Capture the cell that displays the provided text and extract its [X, Y] central coordinate. 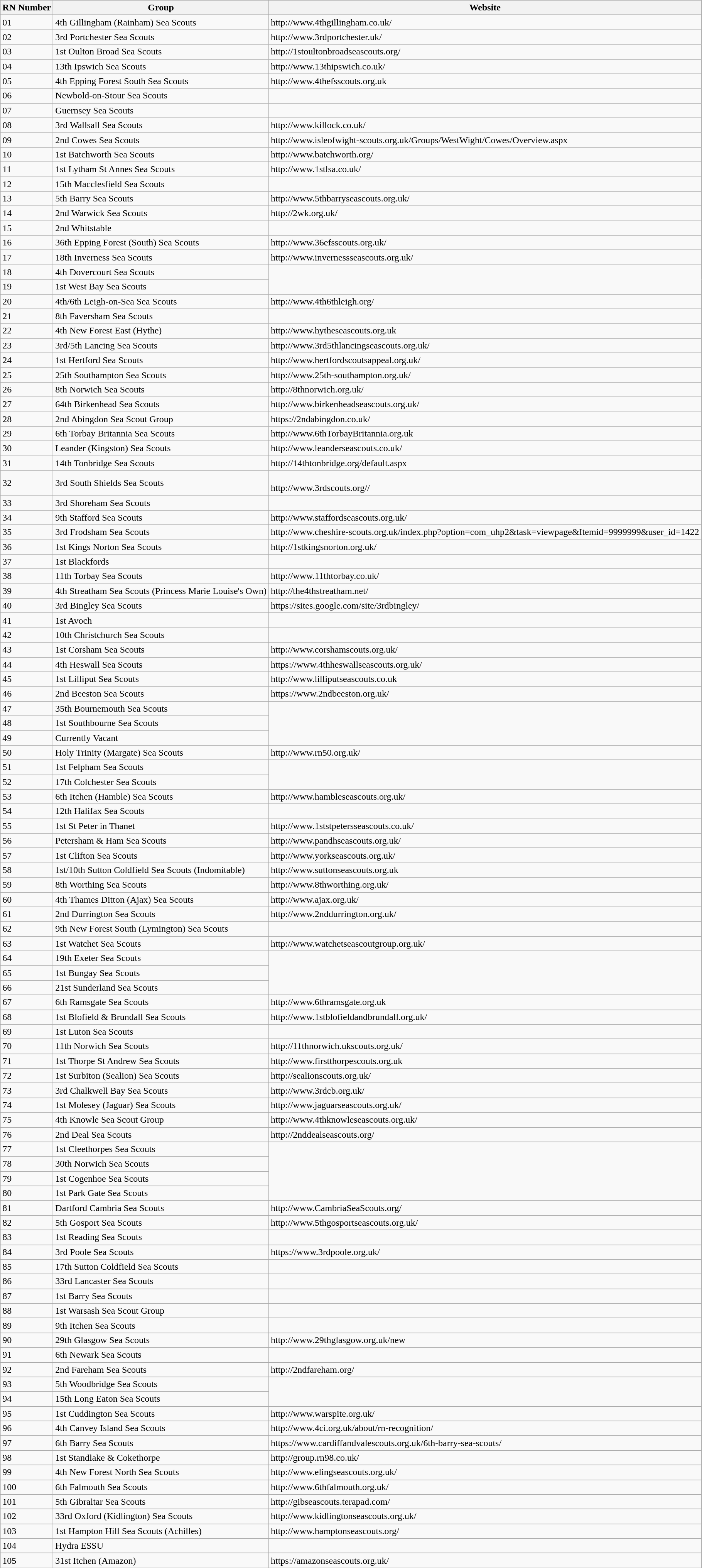
http://www.36efsscouts.org.uk/ [485, 243]
82 [27, 1223]
78 [27, 1164]
73 [27, 1090]
31st Itchen (Amazon) [161, 1560]
12th Halifax Sea Scouts [161, 811]
86 [27, 1281]
http://www.corshamscouts.org.uk/ [485, 650]
71 [27, 1061]
33rd Oxford (Kidlington) Sea Scouts [161, 1516]
1st St Peter in Thanet [161, 826]
http://www.4th6thleigh.org/ [485, 301]
http://www.3rd5thlancingseascouts.org.uk/ [485, 345]
http://1stoultonbroadseascouts.org/ [485, 52]
50 [27, 753]
1st Batchworth Sea Scouts [161, 154]
4th Thames Ditton (Ajax) Sea Scouts [161, 900]
17 [27, 257]
http://www.2nddurrington.org.uk/ [485, 914]
65 [27, 973]
53 [27, 797]
30 [27, 448]
4th Knowle Sea Scout Group [161, 1120]
06 [27, 96]
1st Cogenhoe Sea Scouts [161, 1179]
69 [27, 1032]
http://www.cheshire-scouts.org.uk/index.php?option=com_uhp2&task=viewpage&Itemid=9999999&user_id=1422 [485, 532]
2nd Cowes Sea Scouts [161, 140]
http://www.staffordseascouts.org.uk/ [485, 518]
75 [27, 1120]
95 [27, 1414]
4th Heswall Sea Scouts [161, 664]
http://www.13thipswich.co.uk/ [485, 66]
http://group.rn98.co.uk/ [485, 1458]
54 [27, 811]
51 [27, 767]
1st Cleethorpes Sea Scouts [161, 1149]
31 [27, 463]
66 [27, 988]
19 [27, 287]
http://www.6thfalmouth.org.uk/ [485, 1487]
85 [27, 1267]
80 [27, 1193]
http://14thtonbridge.org/default.aspx [485, 463]
Newbold-on-Stour Sea Scouts [161, 96]
62 [27, 929]
http://www.1ststpetersseascouts.co.uk/ [485, 826]
1st Luton Sea Scouts [161, 1032]
3rd Portchester Sea Scouts [161, 37]
94 [27, 1399]
http://www.11thtorbay.co.uk/ [485, 576]
48 [27, 723]
8th Norwich Sea Scouts [161, 389]
32 [27, 483]
09 [27, 140]
67 [27, 1002]
http://www.4thknowleseascouts.org.uk/ [485, 1120]
104 [27, 1546]
1st Hertford Sea Scouts [161, 360]
102 [27, 1516]
15 [27, 228]
72 [27, 1076]
http://www.3rdportchester.uk/ [485, 37]
03 [27, 52]
05 [27, 81]
http://www.lilliputseascouts.co.uk [485, 679]
1st/10th Sutton Coldfield Sea Scouts (Indomitable) [161, 870]
http://2wk.org.uk/ [485, 213]
01 [27, 22]
http://www.CambriaSeaScouts.org/ [485, 1208]
100 [27, 1487]
35 [27, 532]
http://www.warspite.org.uk/ [485, 1414]
37 [27, 562]
2nd Durrington Sea Scouts [161, 914]
55 [27, 826]
96 [27, 1428]
6th Torbay Britannia Sea Scouts [161, 434]
13th Ipswich Sea Scouts [161, 66]
http://2ndfareham.org/ [485, 1370]
Hydra ESSU [161, 1546]
Dartford Cambria Sea Scouts [161, 1208]
02 [27, 37]
http://8thnorwich.org.uk/ [485, 389]
3rd Frodsham Sea Scouts [161, 532]
http://1stkingsnorton.org.uk/ [485, 547]
1st Bungay Sea Scouts [161, 973]
08 [27, 125]
http://www.4thgillingham.co.uk/ [485, 22]
http://gibseascouts.terapad.com/ [485, 1502]
11 [27, 169]
64 [27, 958]
http://www.elingseascouts.org.uk/ [485, 1472]
http://www.batchworth.org/ [485, 154]
27 [27, 404]
3rd Bingley Sea Scouts [161, 606]
Leander (Kingston) Sea Scouts [161, 448]
13 [27, 199]
99 [27, 1472]
1st Blackfords [161, 562]
74 [27, 1105]
1st Lilliput Sea Scouts [161, 679]
1st Warsash Sea Scout Group [161, 1311]
5th Barry Sea Scouts [161, 199]
http://www.5thbarryseascouts.org.uk/ [485, 199]
9th Itchen Sea Scouts [161, 1325]
http://2nddealseascouts.org/ [485, 1134]
23 [27, 345]
2nd Whitstable [161, 228]
http://www.1stlsa.co.uk/ [485, 169]
1st Barry Sea Scouts [161, 1296]
1st Hampton Hill Sea Scouts (Achilles) [161, 1531]
https://2ndabingdon.co.uk/ [485, 419]
http://sealionscouts.org.uk/ [485, 1076]
70 [27, 1046]
http://www.hamptonseascouts.org/ [485, 1531]
1st Clifton Sea Scouts [161, 855]
30th Norwich Sea Scouts [161, 1164]
17th Colchester Sea Scouts [161, 782]
10th Christchurch Sea Scouts [161, 635]
89 [27, 1325]
103 [27, 1531]
14 [27, 213]
16 [27, 243]
4th Canvey Island Sea Scouts [161, 1428]
http://www.hytheseascouts.org.uk [485, 331]
1st Avoch [161, 620]
57 [27, 855]
6th Falmouth Sea Scouts [161, 1487]
1st Blofield & Brundall Sea Scouts [161, 1017]
1st Surbiton (Sealion) Sea Scouts [161, 1076]
8th Worthing Sea Scouts [161, 885]
http://www.4thefsscouts.org.uk [485, 81]
26 [27, 389]
http://www.6thramsgate.org.uk [485, 1002]
07 [27, 110]
15th Long Eaton Sea Scouts [161, 1399]
39 [27, 591]
http://www.firstthorpescouts.org.uk [485, 1061]
http://www.5thgosportseascouts.org.uk/ [485, 1223]
http://www.6thTorbayBritannia.org.uk [485, 434]
20 [27, 301]
52 [27, 782]
3rd South Shields Sea Scouts [161, 483]
5th Gosport Sea Scouts [161, 1223]
http://www.3rdscouts.org// [485, 483]
https://www.cardiffandvalescouts.org.uk/6th-barry-sea-scouts/ [485, 1443]
29th Glasgow Sea Scouts [161, 1340]
77 [27, 1149]
1st Standlake & Cokethorpe [161, 1458]
3rd Shoreham Sea Scouts [161, 503]
4th Streatham Sea Scouts (Princess Marie Louise's Own) [161, 591]
http://www.3rdcb.org.uk/ [485, 1090]
38 [27, 576]
2nd Abingdon Sea Scout Group [161, 419]
1st Reading Sea Scouts [161, 1237]
4th Dovercourt Sea Scouts [161, 272]
22 [27, 331]
81 [27, 1208]
63 [27, 944]
1st Southbourne Sea Scouts [161, 723]
15th Macclesfield Sea Scouts [161, 184]
https://www.4thheswallseascouts.org.uk/ [485, 664]
http://www.25th-southampton.org.uk/ [485, 375]
http://www.birkenheadseascouts.org.uk/ [485, 404]
Currently Vacant [161, 738]
25 [27, 375]
3rd/5th Lancing Sea Scouts [161, 345]
47 [27, 709]
3rd Poole Sea Scouts [161, 1252]
1st Cuddington Sea Scouts [161, 1414]
http://www.rn50.org.uk/ [485, 753]
105 [27, 1560]
44 [27, 664]
http://www.killock.co.uk/ [485, 125]
33rd Lancaster Sea Scouts [161, 1281]
http://www.8thworthing.org.uk/ [485, 885]
5th Gibraltar Sea Scouts [161, 1502]
http://www.1stblofieldandbrundall.org.uk/ [485, 1017]
http://www.4ci.org.uk/about/rn-recognition/ [485, 1428]
79 [27, 1179]
46 [27, 694]
4th New Forest East (Hythe) [161, 331]
12 [27, 184]
92 [27, 1370]
1st Watchet Sea Scouts [161, 944]
http://11thnorwich.ukscouts.org.uk/ [485, 1046]
6th Itchen (Hamble) Sea Scouts [161, 797]
35th Bournemouth Sea Scouts [161, 709]
https://sites.google.com/site/3rdbingley/ [485, 606]
8th Faversham Sea Scouts [161, 316]
84 [27, 1252]
1st Felpham Sea Scouts [161, 767]
76 [27, 1134]
http://www.yorkseascouts.org.uk/ [485, 855]
61 [27, 914]
http://www.invernessseascouts.org.uk/ [485, 257]
http://www.ajax.org.uk/ [485, 900]
Petersham & Ham Sea Scouts [161, 841]
41 [27, 620]
4th/6th Leigh-on-Sea Sea Scouts [161, 301]
Holy Trinity (Margate) Sea Scouts [161, 753]
1st Thorpe St Andrew Sea Scouts [161, 1061]
http://www.kidlingtonseascouts.org.uk/ [485, 1516]
91 [27, 1355]
88 [27, 1311]
29 [27, 434]
93 [27, 1384]
40 [27, 606]
4th New Forest North Sea Scouts [161, 1472]
33 [27, 503]
4th Gillingham (Rainham) Sea Scouts [161, 22]
http://www.watchetseascoutgroup.org.uk/ [485, 944]
http://www.jaguarseascouts.org.uk/ [485, 1105]
59 [27, 885]
1st Park Gate Sea Scouts [161, 1193]
60 [27, 900]
98 [27, 1458]
11th Torbay Sea Scouts [161, 576]
http://www.hertfordscoutsappeal.org.uk/ [485, 360]
3rd Wallsall Sea Scouts [161, 125]
36 [27, 547]
9th New Forest South (Lymington) Sea Scouts [161, 929]
17th Sutton Coldfield Sea Scouts [161, 1267]
http://www.suttonseascouts.org.uk [485, 870]
9th Stafford Sea Scouts [161, 518]
28 [27, 419]
19th Exeter Sea Scouts [161, 958]
Group [161, 8]
36th Epping Forest (South) Sea Scouts [161, 243]
http://www.isleofwight-scouts.org.uk/Groups/WestWight/Cowes/Overview.aspx [485, 140]
1st Corsham Sea Scouts [161, 650]
1st West Bay Sea Scouts [161, 287]
http://www.hambleseascouts.org.uk/ [485, 797]
https://amazonseascouts.org.uk/ [485, 1560]
RN Number [27, 8]
42 [27, 635]
https://www.2ndbeeston.org.uk/ [485, 694]
http://www.leanderseascouts.co.uk/ [485, 448]
101 [27, 1502]
https://www.3rdpoole.org.uk/ [485, 1252]
2nd Warwick Sea Scouts [161, 213]
Guernsey Sea Scouts [161, 110]
58 [27, 870]
21 [27, 316]
1st Oulton Broad Sea Scouts [161, 52]
http://www.pandhseascouts.org.uk/ [485, 841]
10 [27, 154]
11th Norwich Sea Scouts [161, 1046]
4th Epping Forest South Sea Scouts [161, 81]
1st Kings Norton Sea Scouts [161, 547]
3rd Chalkwell Bay Sea Scouts [161, 1090]
18th Inverness Sea Scouts [161, 257]
1st Molesey (Jaguar) Sea Scouts [161, 1105]
56 [27, 841]
45 [27, 679]
87 [27, 1296]
68 [27, 1017]
6th Barry Sea Scouts [161, 1443]
64th Birkenhead Sea Scouts [161, 404]
1st Lytham St Annes Sea Scouts [161, 169]
Website [485, 8]
http://www.29thglasgow.org.uk/new [485, 1340]
43 [27, 650]
5th Woodbridge Sea Scouts [161, 1384]
34 [27, 518]
97 [27, 1443]
6th Ramsgate Sea Scouts [161, 1002]
2nd Beeston Sea Scouts [161, 694]
49 [27, 738]
21st Sunderland Sea Scouts [161, 988]
6th Newark Sea Scouts [161, 1355]
14th Tonbridge Sea Scouts [161, 463]
04 [27, 66]
25th Southampton Sea Scouts [161, 375]
83 [27, 1237]
24 [27, 360]
90 [27, 1340]
2nd Deal Sea Scouts [161, 1134]
2nd Fareham Sea Scouts [161, 1370]
http://the4thstreatham.net/ [485, 591]
18 [27, 272]
